Scan for the cell matching the given text and deliver its (X, Y) coordinate at center. 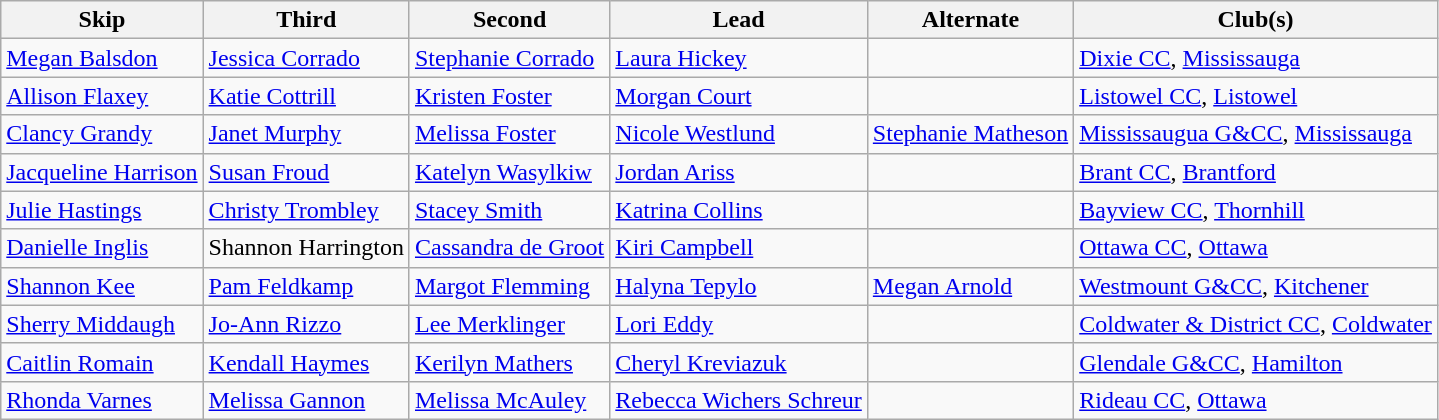
Cheryl Kreviazuk (739, 362)
Stephanie Corrado (509, 58)
Ottawa CC, Ottawa (1256, 248)
Megan Arnold (970, 286)
Rideau CC, Ottawa (1256, 400)
Rebecca Wichers Schreur (739, 400)
Caitlin Romain (102, 362)
Westmount G&CC, Kitchener (1256, 286)
Morgan Court (739, 96)
Rhonda Varnes (102, 400)
Pam Feldkamp (306, 286)
Second (509, 20)
Kristen Foster (509, 96)
Katie Cottrill (306, 96)
Melissa Foster (509, 134)
Stephanie Matheson (970, 134)
Shannon Harrington (306, 248)
Susan Froud (306, 172)
Katrina Collins (739, 210)
Margot Flemming (509, 286)
Cassandra de Groot (509, 248)
Janet Murphy (306, 134)
Lead (739, 20)
Lee Merklinger (509, 324)
Sherry Middaugh (102, 324)
Jo-Ann Rizzo (306, 324)
Jessica Corrado (306, 58)
Third (306, 20)
Club(s) (1256, 20)
Alternate (970, 20)
Skip (102, 20)
Stacey Smith (509, 210)
Glendale G&CC, Hamilton (1256, 362)
Brant CC, Brantford (1256, 172)
Listowel CC, Listowel (1256, 96)
Katelyn Wasylkiw (509, 172)
Kiri Campbell (739, 248)
Halyna Tepylo (739, 286)
Lori Eddy (739, 324)
Bayview CC, Thornhill (1256, 210)
Jordan Ariss (739, 172)
Clancy Grandy (102, 134)
Nicole Westlund (739, 134)
Christy Trombley (306, 210)
Kerilyn Mathers (509, 362)
Allison Flaxey (102, 96)
Danielle Inglis (102, 248)
Kendall Haymes (306, 362)
Julie Hastings (102, 210)
Laura Hickey (739, 58)
Shannon Kee (102, 286)
Melissa Gannon (306, 400)
Dixie CC, Mississauga (1256, 58)
Mississaugua G&CC, Mississauga (1256, 134)
Melissa McAuley (509, 400)
Coldwater & District CC, Coldwater (1256, 324)
Jacqueline Harrison (102, 172)
Megan Balsdon (102, 58)
